Provide the [X, Y] coordinate of the cell's center where the given text is located.  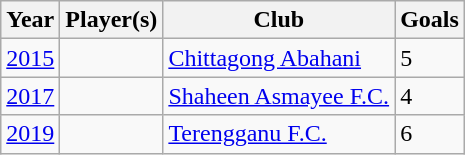
2015 [30, 58]
Year [30, 20]
6 [430, 134]
Chittagong Abahani [279, 58]
Goals [430, 20]
4 [430, 96]
Club [279, 20]
5 [430, 58]
Terengganu F.C. [279, 134]
2019 [30, 134]
2017 [30, 96]
Shaheen Asmayee F.C. [279, 96]
Player(s) [112, 20]
